Return (X, Y) of the center of cell containing provided text 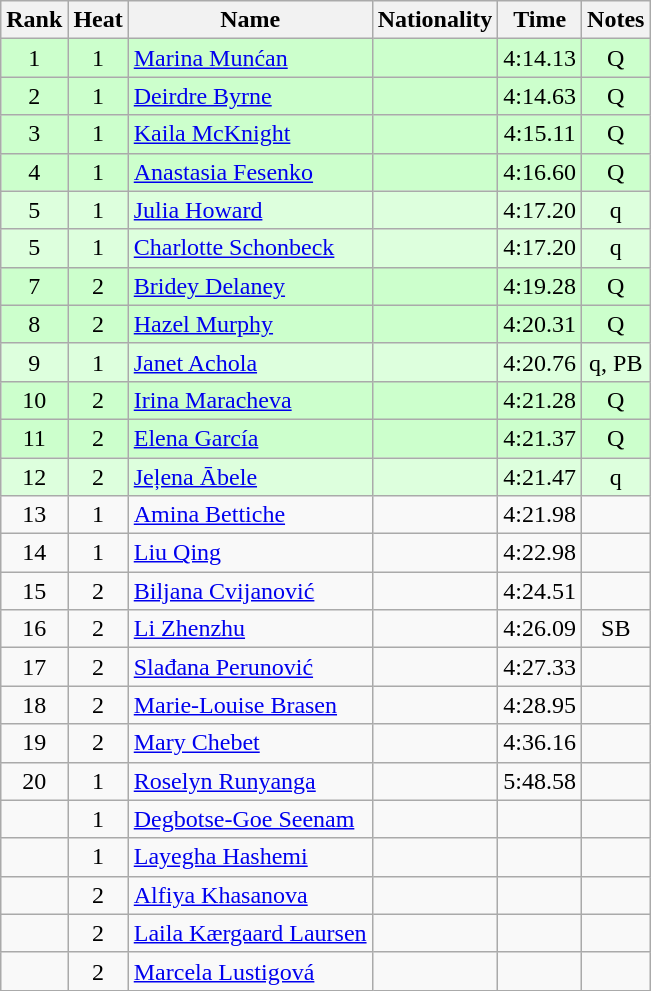
4:27.33 (540, 667)
10 (34, 400)
4:22.98 (540, 553)
4:24.51 (540, 591)
Janet Achola (250, 362)
4:36.16 (540, 743)
Alfiya Khasanova (250, 895)
Roselyn Runyanga (250, 781)
4:15.11 (540, 134)
4:16.60 (540, 172)
13 (34, 515)
8 (34, 324)
Slađana Perunović (250, 667)
Anastasia Fesenko (250, 172)
18 (34, 705)
Laila Kærgaard Laursen (250, 933)
16 (34, 629)
Marina Munćan (250, 58)
Marcela Lustigová (250, 971)
4:19.28 (540, 286)
15 (34, 591)
Elena García (250, 438)
4:28.95 (540, 705)
4 (34, 172)
Li Zhenzhu (250, 629)
4:14.13 (540, 58)
4:21.37 (540, 438)
4:21.47 (540, 477)
q, PB (616, 362)
Liu Qing (250, 553)
4:21.98 (540, 515)
12 (34, 477)
Deirdre Byrne (250, 96)
4:20.31 (540, 324)
Heat (98, 20)
4:21.28 (540, 400)
11 (34, 438)
Irina Maracheva (250, 400)
Kaila McKnight (250, 134)
3 (34, 134)
Name (250, 20)
4:20.76 (540, 362)
4:26.09 (540, 629)
Julia Howard (250, 210)
5:48.58 (540, 781)
19 (34, 743)
Biljana Cvijanović (250, 591)
20 (34, 781)
Charlotte Schonbeck (250, 248)
7 (34, 286)
Mary Chebet (250, 743)
14 (34, 553)
Time (540, 20)
17 (34, 667)
Rank (34, 20)
Amina Bettiche (250, 515)
Nationality (435, 20)
Jeļena Ābele (250, 477)
9 (34, 362)
Bridey Delaney (250, 286)
4:14.63 (540, 96)
Hazel Murphy (250, 324)
Notes (616, 20)
Marie-Louise Brasen (250, 705)
Layegha Hashemi (250, 857)
Degbotse-Goe Seenam (250, 819)
SB (616, 629)
